Locate the cell with the specified text and output its [x, y] center coordinate. 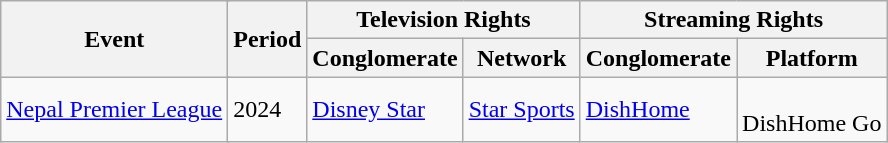
DishHome [658, 110]
Period [268, 39]
Star Sports [522, 110]
Network [522, 58]
Event [114, 39]
Television Rights [444, 20]
Platform [812, 58]
2024 [268, 110]
Streaming Rights [734, 20]
DishHome Go [812, 110]
Nepal Premier League [114, 110]
Disney Star [385, 110]
